Provide the [X, Y] coordinate of the cell's center where the given text is located.  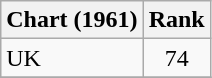
Rank [176, 20]
UK [72, 58]
74 [176, 58]
Chart (1961) [72, 20]
